Detect which cell encompasses the target text, then output its [x, y] center coordinate. 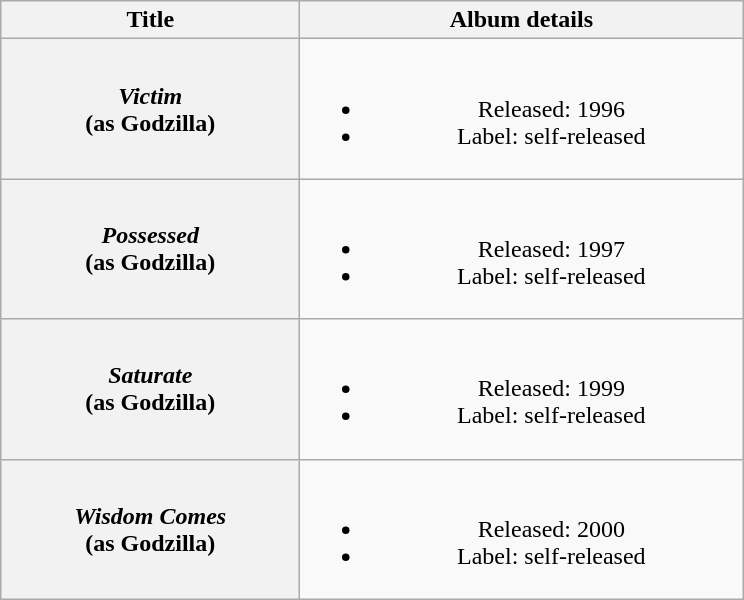
Released: 1999Label: self-released [522, 389]
Released: 1996Label: self-released [522, 109]
Released: 1997Label: self-released [522, 249]
Saturate(as Godzilla) [150, 389]
Album details [522, 20]
Victim(as Godzilla) [150, 109]
Possessed(as Godzilla) [150, 249]
Title [150, 20]
Wisdom Comes(as Godzilla) [150, 529]
Released: 2000Label: self-released [522, 529]
